Provide the [X, Y] coordinate of the cell's center where the given text is located.  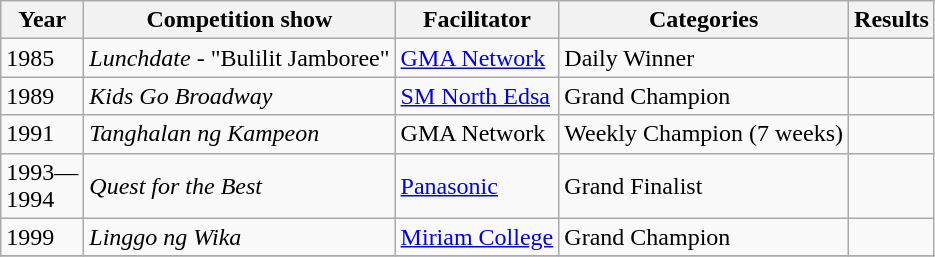
1985 [42, 58]
1991 [42, 134]
Quest for the Best [240, 186]
Tanghalan ng Kampeon [240, 134]
Linggo ng Wika [240, 237]
Categories [704, 20]
SM North Edsa [477, 96]
Results [892, 20]
1999 [42, 237]
Competition show [240, 20]
Kids Go Broadway [240, 96]
Year [42, 20]
Miriam College [477, 237]
Lunchdate - "Bulilit Jamboree" [240, 58]
Facilitator [477, 20]
1989 [42, 96]
Daily Winner [704, 58]
Grand Finalist [704, 186]
Weekly Champion (7 weeks) [704, 134]
1993—1994 [42, 186]
Panasonic [477, 186]
